Determine the (x, y) coordinate at the center of the cell enclosing the given text.  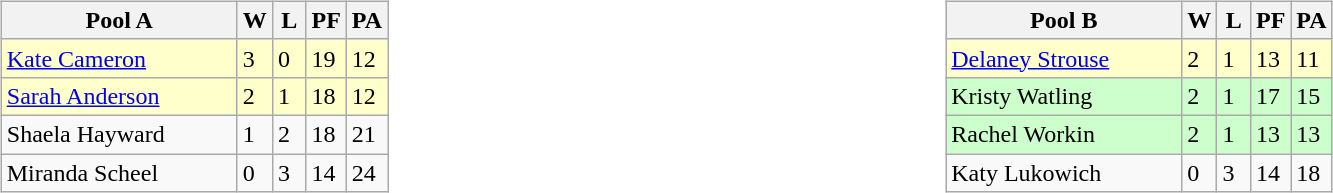
19 (326, 58)
Rachel Workin (1064, 134)
Pool A (119, 20)
Pool B (1064, 20)
11 (1312, 58)
Katy Lukowich (1064, 173)
Shaela Hayward (119, 134)
24 (366, 173)
21 (366, 134)
Sarah Anderson (119, 96)
17 (1270, 96)
Delaney Strouse (1064, 58)
Kristy Watling (1064, 96)
15 (1312, 96)
Miranda Scheel (119, 173)
Kate Cameron (119, 58)
